Return [X, Y] of the center of cell containing provided text 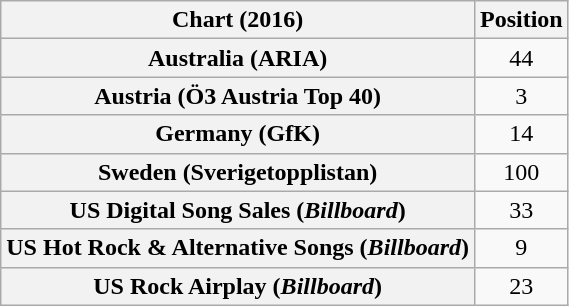
US Rock Airplay (Billboard) [238, 286]
44 [521, 58]
US Digital Song Sales (Billboard) [238, 210]
Germany (GfK) [238, 134]
Chart (2016) [238, 20]
3 [521, 96]
US Hot Rock & Alternative Songs (Billboard) [238, 248]
9 [521, 248]
Austria (Ö3 Austria Top 40) [238, 96]
23 [521, 286]
Australia (ARIA) [238, 58]
33 [521, 210]
Sweden (Sverigetopplistan) [238, 172]
Position [521, 20]
14 [521, 134]
100 [521, 172]
